Return the [X, Y] coordinate for the center point of the cell that contains the specified text.  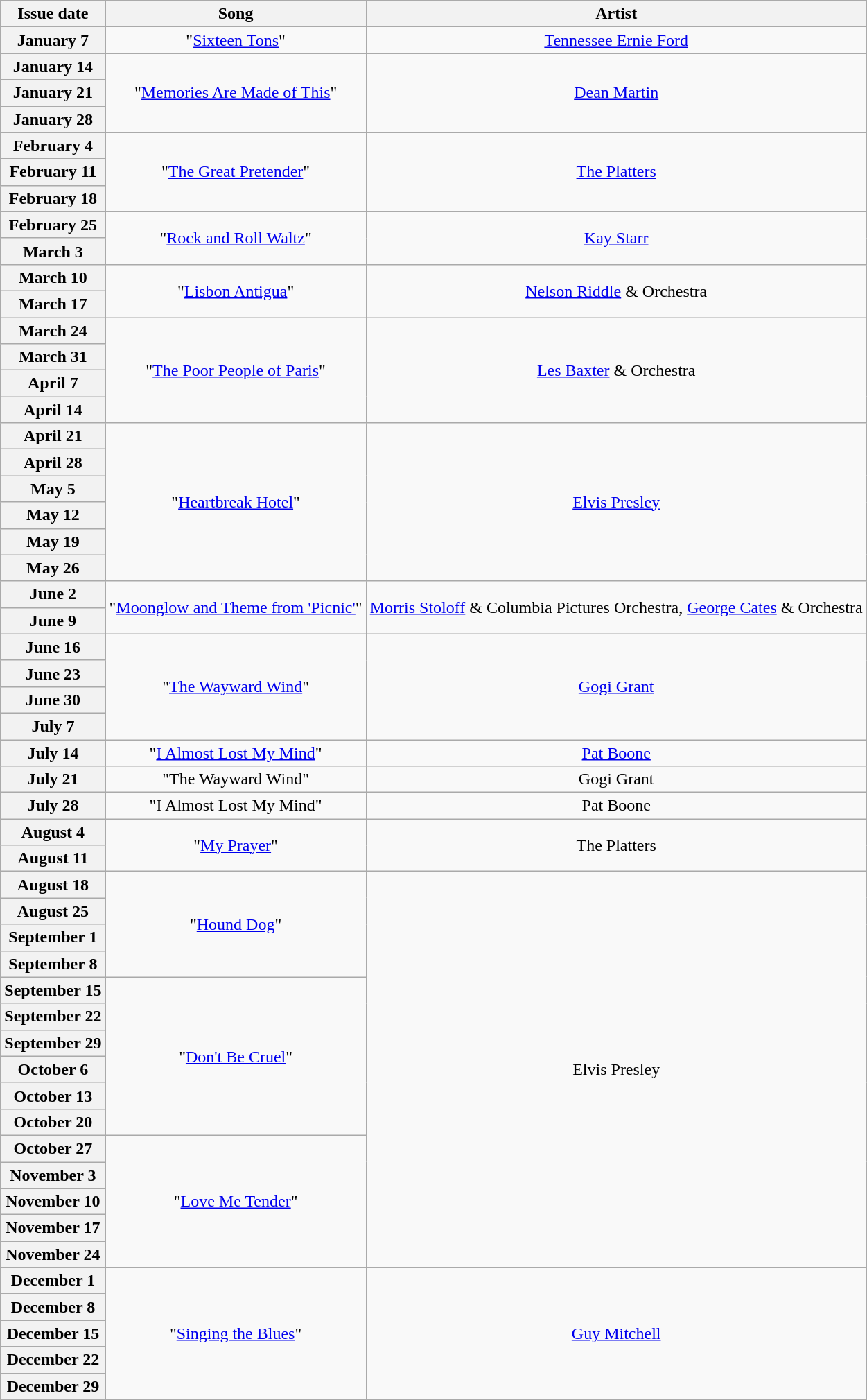
July 21 [53, 779]
Nelson Riddle & Orchestra [616, 291]
February 4 [53, 146]
July 7 [53, 726]
March 31 [53, 357]
August 18 [53, 885]
"Hound Dog" [236, 924]
June 30 [53, 700]
November 10 [53, 1202]
June 23 [53, 673]
September 15 [53, 990]
June 9 [53, 621]
April 7 [53, 383]
March 17 [53, 304]
September 1 [53, 937]
Issue date [53, 14]
November 24 [53, 1254]
April 21 [53, 436]
"Memories Are Made of This" [236, 93]
October 20 [53, 1122]
July 28 [53, 806]
October 27 [53, 1148]
"Don't Be Cruel" [236, 1056]
January 28 [53, 119]
July 14 [53, 752]
May 12 [53, 515]
March 24 [53, 331]
Morris Stoloff & Columbia Pictures Orchestra, George Cates & Orchestra [616, 607]
August 11 [53, 858]
Guy Mitchell [616, 1333]
December 1 [53, 1281]
"Singing the Blues" [236, 1333]
Les Baxter & Orchestra [616, 370]
Dean Martin [616, 93]
December 8 [53, 1307]
"Sixteen Tons" [236, 40]
August 4 [53, 832]
December 15 [53, 1333]
April 14 [53, 410]
May 19 [53, 542]
January 21 [53, 93]
May 26 [53, 568]
September 29 [53, 1043]
March 3 [53, 251]
March 10 [53, 277]
January 7 [53, 40]
June 2 [53, 594]
August 25 [53, 911]
October 6 [53, 1069]
February 11 [53, 172]
Song [236, 14]
September 22 [53, 1017]
October 13 [53, 1096]
Artist [616, 14]
February 18 [53, 198]
"The Great Pretender" [236, 172]
Tennessee Ernie Ford [616, 40]
"Lisbon Antigua" [236, 291]
November 17 [53, 1228]
April 28 [53, 463]
"The Poor People of Paris" [236, 370]
November 3 [53, 1175]
September 8 [53, 964]
January 14 [53, 67]
Kay Starr [616, 238]
"Love Me Tender" [236, 1201]
"Heartbreak Hotel" [236, 502]
May 5 [53, 489]
February 25 [53, 225]
"Rock and Roll Waltz" [236, 238]
"Moonglow and Theme from 'Picnic'" [236, 607]
December 22 [53, 1360]
June 16 [53, 647]
December 29 [53, 1386]
"My Prayer" [236, 845]
